Find where the given text appears and provide that cell's center as (x, y) coordinate. 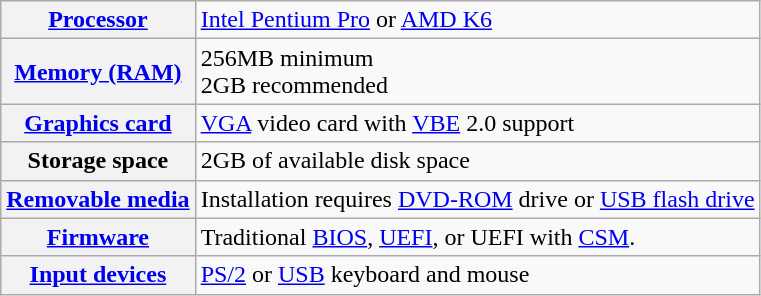
Storage space (98, 161)
Graphics card (98, 123)
Installation requires DVD-ROM drive or USB flash drive (478, 199)
Traditional BIOS, UEFI, or UEFI with CSM. (478, 237)
2GB of available disk space (478, 161)
Intel Pentium Pro or AMD K6 (478, 20)
VGA video card with VBE 2.0 support (478, 123)
Input devices (98, 275)
Firmware (98, 237)
Processor (98, 20)
PS/2 or USB keyboard and mouse (478, 275)
256MB minimum2GB recommended (478, 72)
Memory (RAM) (98, 72)
Removable media (98, 199)
